Search for the cell housing the specified text and yield its (x, y) center coordinate. 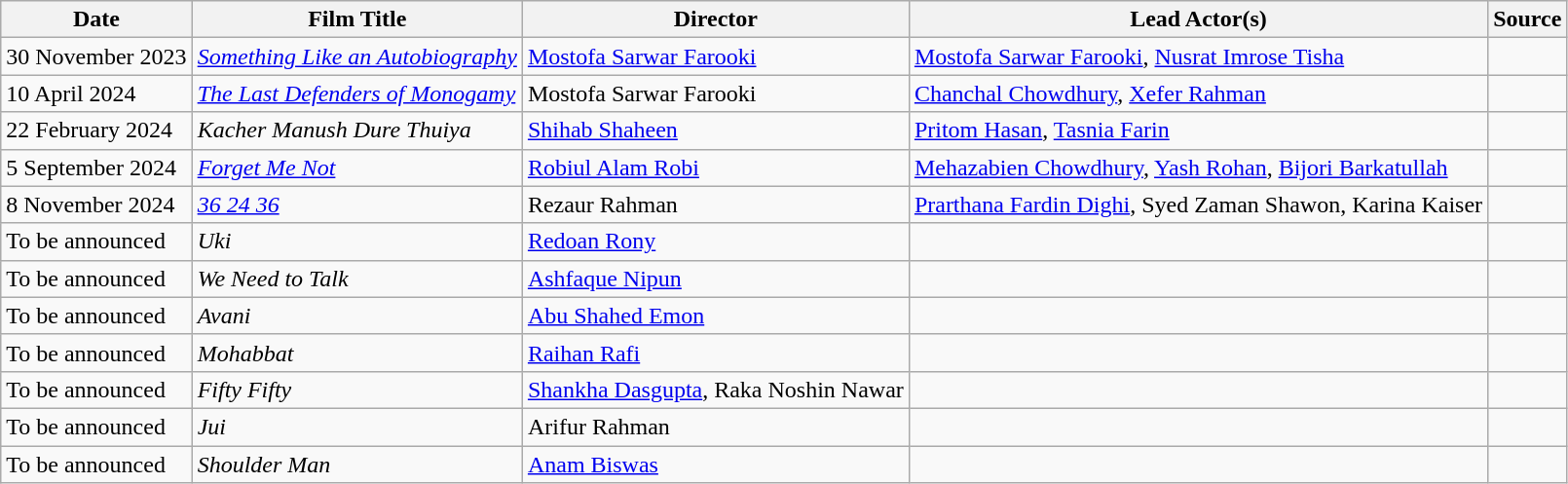
Uki (356, 242)
Date (96, 19)
Shankha Dasgupta, Raka Noshin Nawar (715, 390)
Raihan Rafi (715, 353)
Chanchal Chowdhury, Xefer Rahman (1198, 93)
The Last Defenders of Monogamy (356, 93)
Anam Biswas (715, 465)
Prarthana Fardin Dighi, Syed Zaman Shawon, Karina Kaiser (1198, 205)
Ashfaque Nipun (715, 279)
Mostofa Sarwar Farooki, Nusrat Imrose Tisha (1198, 56)
Shihab Shaheen (715, 130)
Robiul Alam Robi (715, 168)
We Need to Talk (356, 279)
10 April 2024 (96, 93)
22 February 2024 (96, 130)
Redoan Rony (715, 242)
Pritom Hasan, Tasnia Farin (1198, 130)
Rezaur Rahman (715, 205)
Lead Actor(s) (1198, 19)
Abu Shahed Emon (715, 316)
36 24 36 (356, 205)
Kacher Manush Dure Thuiya (356, 130)
5 September 2024 (96, 168)
Arifur Rahman (715, 427)
Avani (356, 316)
8 November 2024 (96, 205)
Mohabbat (356, 353)
Shoulder Man (356, 465)
Jui (356, 427)
Mehazabien Chowdhury, Yash Rohan, Bijori Barkatullah (1198, 168)
Forget Me Not (356, 168)
Film Title (356, 19)
Something Like an Autobiography (356, 56)
Director (715, 19)
Source (1527, 19)
30 November 2023 (96, 56)
Fifty Fifty (356, 390)
